Locate the cell with the specified text and output its [x, y] center coordinate. 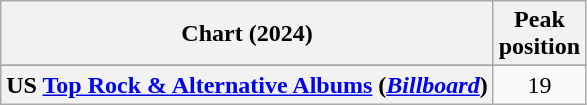
Chart (2024) [247, 34]
19 [539, 85]
US Top Rock & Alternative Albums (Billboard) [247, 85]
Peakposition [539, 34]
